Pinpoint the cell where the given text exists, returning its [X, Y] midpoint coordinate. 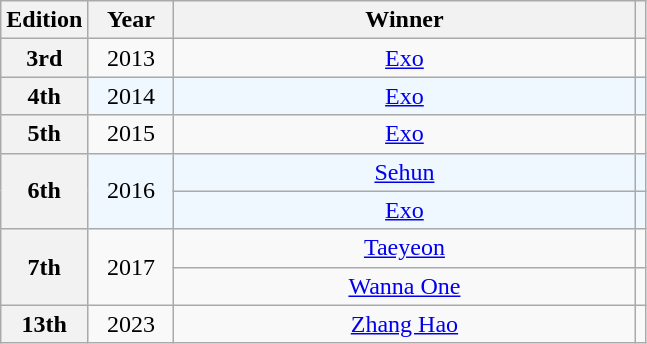
Edition [44, 20]
2014 [131, 96]
13th [44, 324]
3rd [44, 58]
2016 [131, 191]
Taeyeon [404, 248]
4th [44, 96]
Winner [404, 20]
2017 [131, 267]
2013 [131, 58]
Zhang Hao [404, 324]
Year [131, 20]
2023 [131, 324]
Wanna One [404, 286]
6th [44, 191]
7th [44, 267]
5th [44, 134]
Sehun [404, 172]
2015 [131, 134]
